Capture the cell that displays the provided text and extract its [x, y] central coordinate. 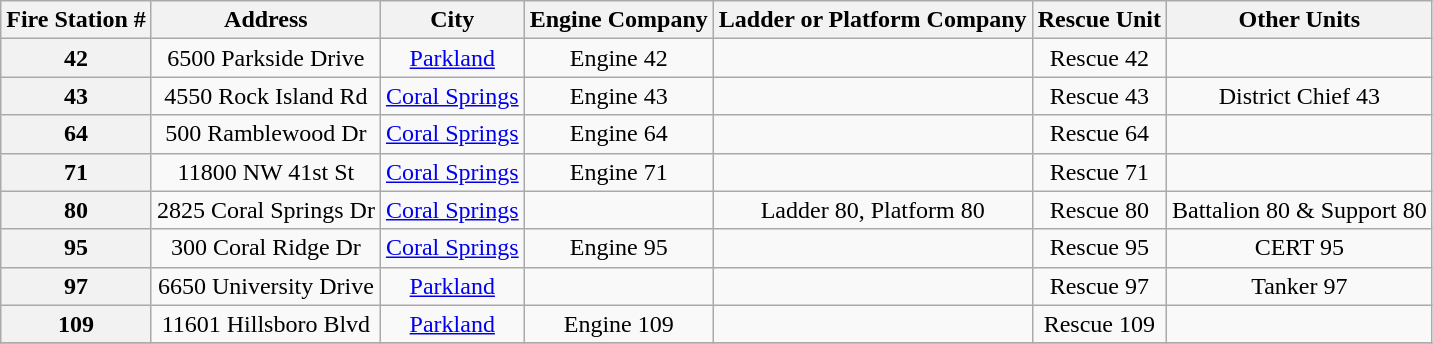
6500 Parkside Drive [266, 58]
Rescue 42 [1099, 58]
Engine 42 [618, 58]
Rescue 43 [1099, 96]
43 [76, 96]
Rescue 80 [1099, 210]
64 [76, 134]
42 [76, 58]
Engine 43 [618, 96]
Engine 64 [618, 134]
Engine 95 [618, 248]
500 Ramblewood Dr [266, 134]
Engine Company [618, 20]
Tanker 97 [1300, 286]
Ladder or Platform Company [872, 20]
Rescue 95 [1099, 248]
Engine 71 [618, 172]
CERT 95 [1300, 248]
2825 Coral Springs Dr [266, 210]
Fire Station # [76, 20]
71 [76, 172]
District Chief 43 [1300, 96]
Engine 109 [618, 324]
Rescue 64 [1099, 134]
Battalion 80 & Support 80 [1300, 210]
Rescue 109 [1099, 324]
Ladder 80, Platform 80 [872, 210]
80 [76, 210]
Rescue 97 [1099, 286]
11800 NW 41st St [266, 172]
Rescue 71 [1099, 172]
95 [76, 248]
6650 University Drive [266, 286]
4550 Rock Island Rd [266, 96]
City [452, 20]
300 Coral Ridge Dr [266, 248]
97 [76, 286]
Other Units [1300, 20]
11601 Hillsboro Blvd [266, 324]
Rescue Unit [1099, 20]
Address [266, 20]
109 [76, 324]
